Locate the cell with the specified text and output its (x, y) center coordinate. 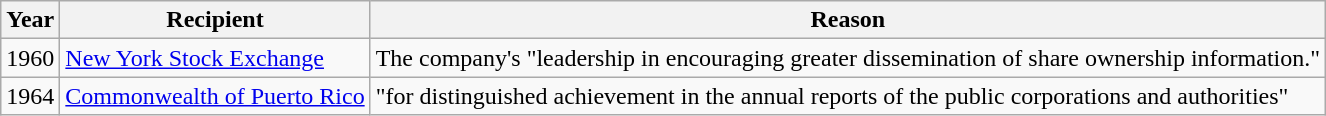
Commonwealth of Puerto Rico (215, 96)
"for distinguished achievement in the annual reports of the public corporations and authorities" (848, 96)
1960 (30, 58)
Recipient (215, 20)
New York Stock Exchange (215, 58)
Year (30, 20)
1964 (30, 96)
Reason (848, 20)
The company's "leadership in encouraging greater dissemination of share ownership information." (848, 58)
